Locate the cell with the specified text and output its [x, y] center coordinate. 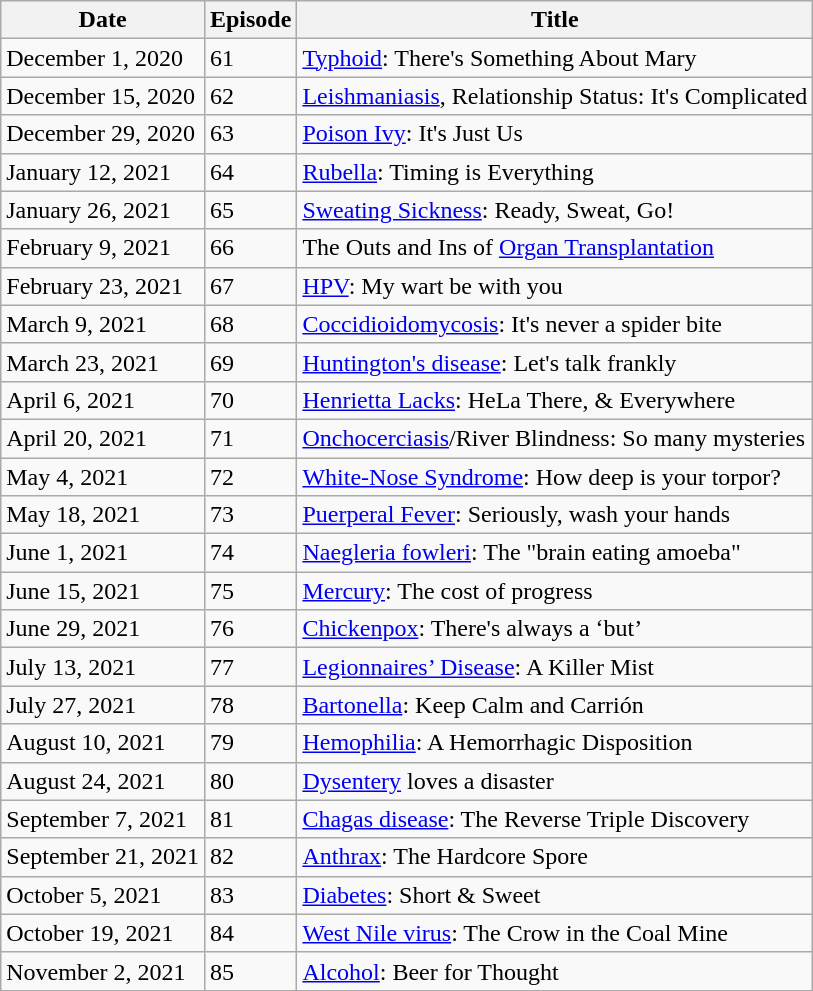
Puerperal Fever: Seriously, wash your hands [555, 515]
82 [250, 857]
May 18, 2021 [103, 515]
Typhoid: There's Something About Mary [555, 58]
December 1, 2020 [103, 58]
81 [250, 819]
September 7, 2021 [103, 819]
Onchocerciasis/River Blindness: So many mysteries [555, 438]
Leishmaniasis, Relationship Status: It's Complicated [555, 96]
March 23, 2021 [103, 362]
July 13, 2021 [103, 667]
October 5, 2021 [103, 895]
73 [250, 515]
74 [250, 553]
August 10, 2021 [103, 743]
February 23, 2021 [103, 286]
September 21, 2021 [103, 857]
Hemophilia: A Hemorrhagic Disposition [555, 743]
December 29, 2020 [103, 134]
76 [250, 629]
HPV: My wart be with you [555, 286]
70 [250, 400]
April 20, 2021 [103, 438]
Coccidioidomycosis: It's never a spider bite [555, 324]
79 [250, 743]
84 [250, 933]
June 15, 2021 [103, 591]
Huntington's disease: Let's talk frankly [555, 362]
Henrietta Lacks: HeLa There, & Everywhere [555, 400]
May 4, 2021 [103, 477]
62 [250, 96]
March 9, 2021 [103, 324]
Mercury: The cost of progress [555, 591]
West Nile virus: The Crow in the Coal Mine [555, 933]
January 26, 2021 [103, 210]
Rubella: Timing is Everything [555, 172]
78 [250, 705]
June 1, 2021 [103, 553]
The Outs and Ins of Organ Transplantation [555, 248]
Bartonella: Keep Calm and Carrión [555, 705]
Episode [250, 20]
June 29, 2021 [103, 629]
80 [250, 781]
White-Nose Syndrome: How deep is your torpor? [555, 477]
November 2, 2021 [103, 971]
65 [250, 210]
71 [250, 438]
Alcohol: Beer for Thought [555, 971]
Dysentery loves a disaster [555, 781]
Poison Ivy: It's Just Us [555, 134]
68 [250, 324]
Sweating Sickness: Ready, Sweat, Go! [555, 210]
February 9, 2021 [103, 248]
85 [250, 971]
69 [250, 362]
63 [250, 134]
72 [250, 477]
75 [250, 591]
Chagas disease: The Reverse Triple Discovery [555, 819]
66 [250, 248]
Chickenpox: There's always a ‘but’ [555, 629]
Diabetes: Short & Sweet [555, 895]
83 [250, 895]
April 6, 2021 [103, 400]
61 [250, 58]
October 19, 2021 [103, 933]
64 [250, 172]
Legionnaires’ Disease: A Killer Mist [555, 667]
Title [555, 20]
August 24, 2021 [103, 781]
December 15, 2020 [103, 96]
July 27, 2021 [103, 705]
Naegleria fowleri: The "brain eating amoeba" [555, 553]
January 12, 2021 [103, 172]
Anthrax: The Hardcore Spore [555, 857]
Date [103, 20]
67 [250, 286]
77 [250, 667]
